For the text-containing cell, return its midpoint in [x, y] coordinate format. 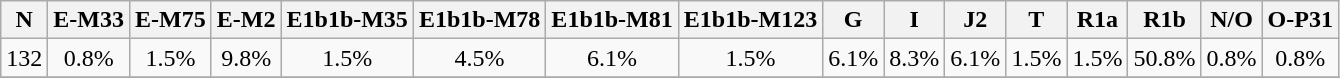
4.5% [479, 58]
J2 [976, 20]
I [914, 20]
E-M33 [89, 20]
E1b1b-M78 [479, 20]
O-P31 [1300, 20]
8.3% [914, 58]
G [854, 20]
9.8% [246, 58]
R1a [1098, 20]
E-M2 [246, 20]
E-M75 [171, 20]
E1b1b-M81 [612, 20]
T [1036, 20]
132 [24, 58]
50.8% [1164, 58]
R1b [1164, 20]
N [24, 20]
E1b1b-M123 [750, 20]
E1b1b-M35 [347, 20]
N/O [1232, 20]
